Return [x, y] of the center of cell containing provided text 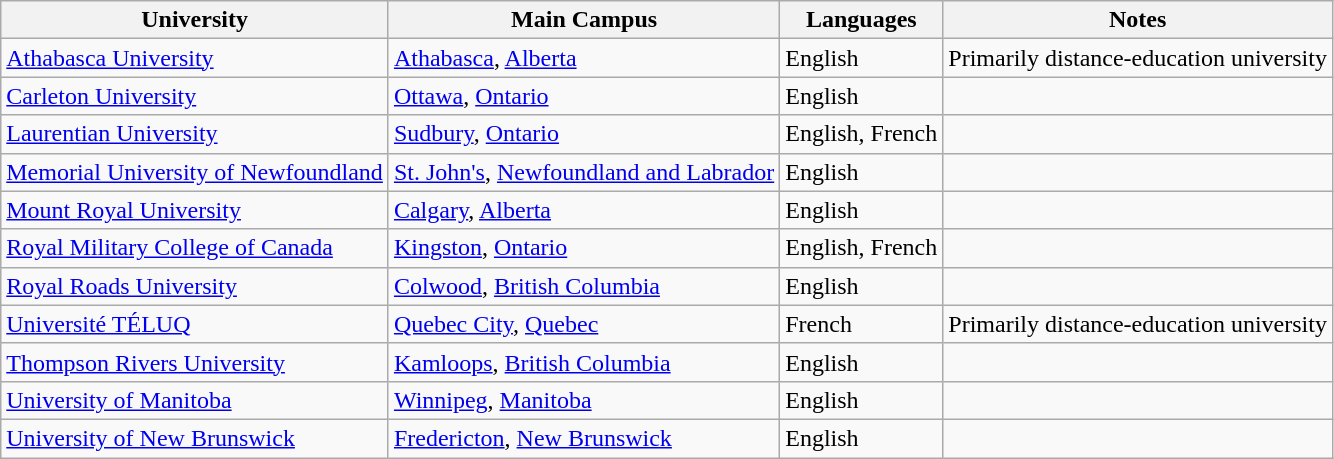
Ottawa, Ontario [584, 96]
Kingston, Ontario [584, 248]
Calgary, Alberta [584, 210]
Colwood, British Columbia [584, 286]
University [195, 20]
University of New Brunswick [195, 438]
Notes [1138, 20]
Royal Military College of Canada [195, 248]
Languages [862, 20]
Laurentian University [195, 134]
French [862, 324]
Université TÉLUQ [195, 324]
Winnipeg, Manitoba [584, 400]
Kamloops, British Columbia [584, 362]
Fredericton, New Brunswick [584, 438]
St. John's, Newfoundland and Labrador [584, 172]
Athabasca University [195, 58]
Mount Royal University [195, 210]
Athabasca, Alberta [584, 58]
Main Campus [584, 20]
Memorial University of Newfoundland [195, 172]
Sudbury, Ontario [584, 134]
University of Manitoba [195, 400]
Carleton University [195, 96]
Thompson Rivers University [195, 362]
Royal Roads University [195, 286]
Quebec City, Quebec [584, 324]
